Return (X, Y) of the center of cell containing provided text 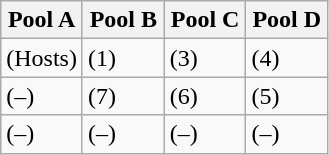
(6) (205, 96)
Pool A (42, 20)
Pool D (287, 20)
(Hosts) (42, 58)
(1) (123, 58)
(3) (205, 58)
(5) (287, 96)
Pool B (123, 20)
(7) (123, 96)
Pool C (205, 20)
(4) (287, 58)
